Return [x, y] of the center of cell containing provided text 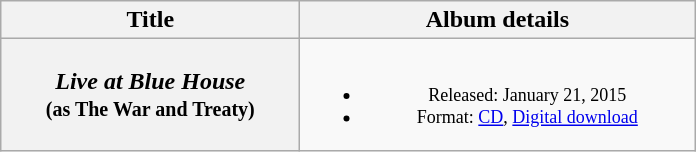
Live at Blue House (as The War and Treaty) [150, 95]
Album details [498, 20]
Title [150, 20]
Released: January 21, 2015Format: CD, Digital download [498, 95]
